Scan for the cell matching the given text and deliver its (X, Y) coordinate at center. 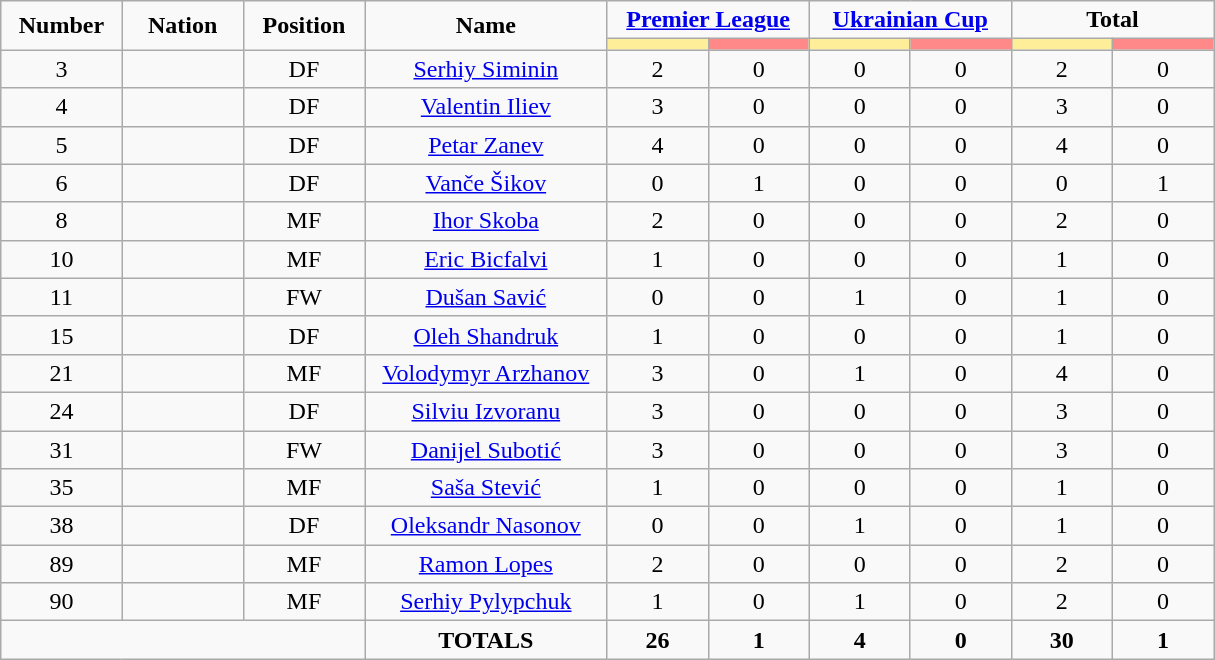
Ukrainian Cup (910, 20)
21 (62, 373)
Nation (182, 26)
31 (62, 449)
6 (62, 183)
5 (62, 145)
Premier League (708, 20)
Ramon Lopes (486, 564)
Volodymyr Arzhanov (486, 373)
Silviu Izvoranu (486, 411)
38 (62, 526)
10 (62, 259)
Valentin Iliev (486, 107)
15 (62, 335)
35 (62, 488)
24 (62, 411)
Serhiy Siminin (486, 69)
Saša Stević (486, 488)
Oleksandr Nasonov (486, 526)
Position (304, 26)
Oleh Shandruk (486, 335)
Name (486, 26)
Dušan Savić (486, 297)
Petar Zanev (486, 145)
Eric Bicfalvi (486, 259)
Total (1112, 20)
8 (62, 221)
Ihor Skoba (486, 221)
89 (62, 564)
TOTALS (486, 640)
Serhiy Pylypchuk (486, 602)
90 (62, 602)
11 (62, 297)
Danijel Subotić (486, 449)
Number (62, 26)
Vanče Šikov (486, 183)
30 (1062, 640)
26 (658, 640)
